Pinpoint the cell where the given text exists, returning its [x, y] midpoint coordinate. 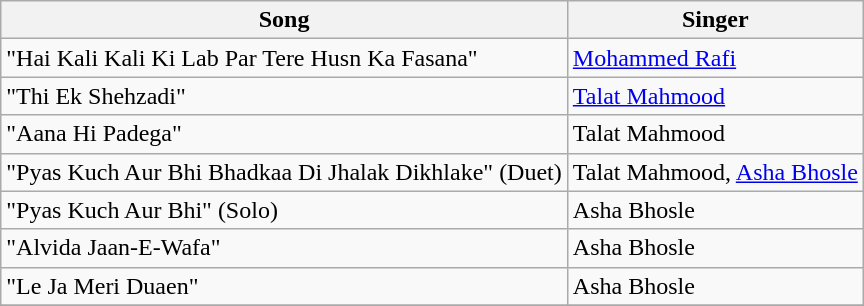
Mohammed Rafi [715, 58]
Talat Mahmood, Asha Bhosle [715, 172]
"Aana Hi Padega" [284, 134]
"Pyas Kuch Aur Bhi" (Solo) [284, 210]
"Pyas Kuch Aur Bhi Bhadkaa Di Jhalak Dikhlake" (Duet) [284, 172]
"Thi Ek Shehzadi" [284, 96]
"Alvida Jaan-E-Wafa" [284, 248]
Song [284, 20]
"Hai Kali Kali Ki Lab Par Tere Husn Ka Fasana" [284, 58]
"Le Ja Meri Duaen" [284, 286]
Singer [715, 20]
